Determine the [x, y] coordinate at the center of the cell enclosing the given text.  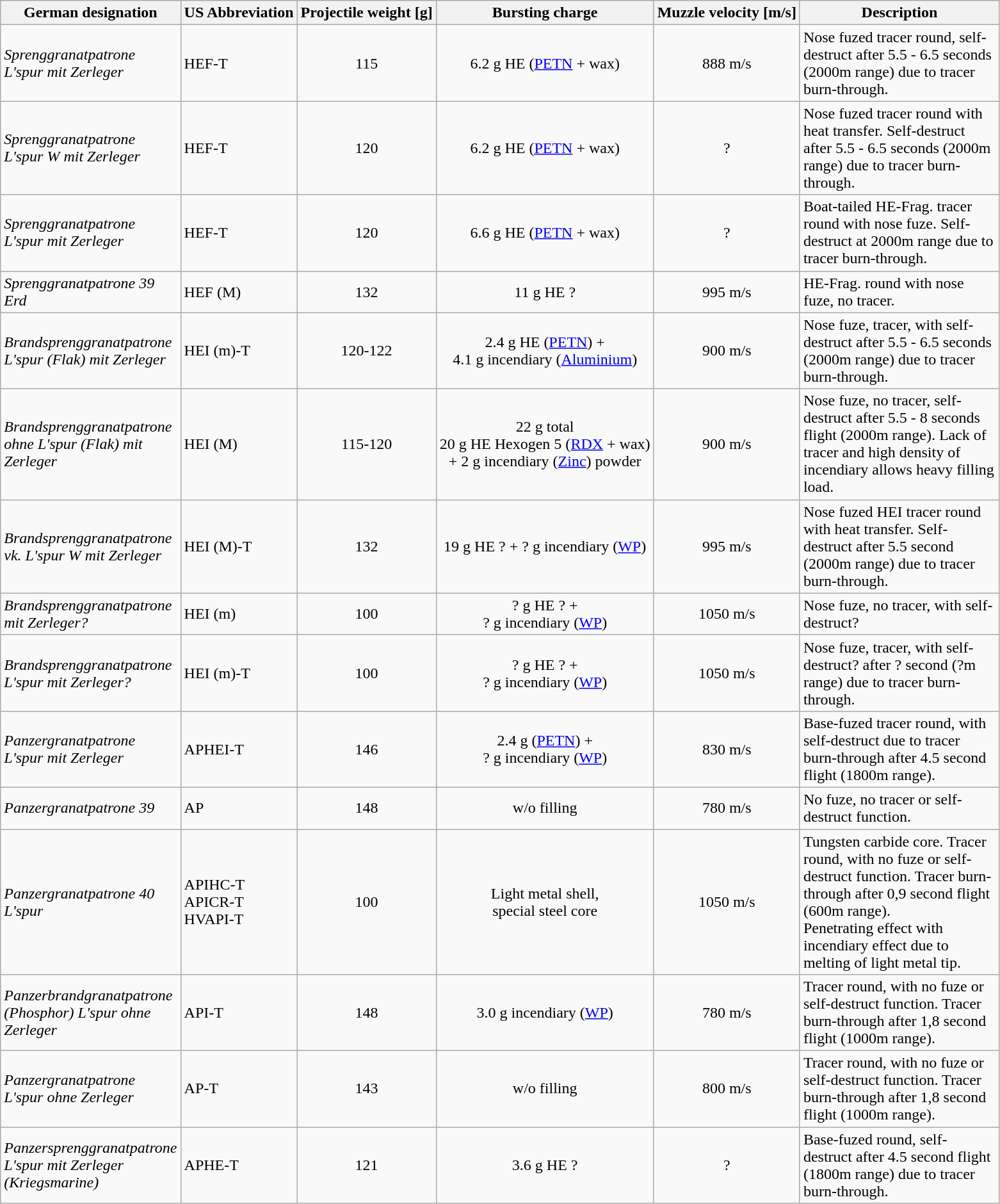
Nose fuze, no tracer, with self-destruct? [899, 614]
830 m/s [727, 749]
115-120 [366, 444]
Panzergranatpatrone 39 [91, 808]
AP-T [239, 1089]
Nose fuzed tracer round with heat transfer. Self-destruct after 5.5 - 6.5 seconds (2000m range) due to tracer burn-through. [899, 148]
Panzergranatpatrone L'spur ohne Zerleger [91, 1089]
Nose fuze, tracer, with self-destruct? after ? second (?m range) due to tracer burn-through. [899, 672]
Sprenggranatpatrone 39 Erd [91, 292]
APIHC-T APICR-T HVAPI-T [239, 902]
115 [366, 63]
3.0 g incendiary (WP) [545, 1013]
APHEI-T [239, 749]
HEF (M) [239, 292]
Panzergranatpatrone 40 L'spur [91, 902]
HEI (M)-T [239, 546]
Nose fuzed HEI tracer round with heat transfer. Self-destruct after 5.5 second (2000m range) due to tracer burn-through. [899, 546]
22 g total 20 g HE Hexogen 5 (RDX + wax) + 2 g incendiary (Zinc) powder [545, 444]
120-122 [366, 351]
Brandsprenggranatpatrone mit Zerleger? [91, 614]
888 m/s [727, 63]
800 m/s [727, 1089]
Muzzle velocity [m/s] [727, 13]
146 [366, 749]
Nose fuzed tracer round, self-destruct after 5.5 - 6.5 seconds (2000m range) due to tracer burn-through. [899, 63]
Brandsprenggranatpatrone vk. L'spur W mit Zerleger [91, 546]
Projectile weight [g] [366, 13]
Panzersprenggranatpatrone L'spur mit Zerleger (Kriegsmarine) [91, 1166]
121 [366, 1166]
German designation [91, 13]
Brandsprenggranatpatrone L'spur mit Zerleger? [91, 672]
Panzerbrandgranatpatrone (Phosphor) L'spur ohne Zerleger [91, 1013]
Base-fuzed tracer round, with self-destruct due to tracer burn-through after 4.5 second flight (1800m range). [899, 749]
Light metal shell, special steel core [545, 902]
AP [239, 808]
11 g HE ? [545, 292]
No fuze, no tracer or self-destruct function. [899, 808]
Boat-tailed HE-Frag. tracer round with nose fuze. Self-destruct at 2000m range due to tracer burn-through. [899, 233]
19 g HE ? + ? g incendiary (WP) [545, 546]
HE-Frag. round with nose fuze, no tracer. [899, 292]
APHE-T [239, 1166]
Nose fuze, tracer, with self-destruct after 5.5 - 6.5 seconds (2000m range) due to tracer burn-through. [899, 351]
Brandsprenggranatpatrone ohne L'spur (Flak) mit Zerleger [91, 444]
US Abbreviation [239, 13]
2.4 g HE (PETN) + 4.1 g incendiary (Aluminium) [545, 351]
Panzergranatpatrone L'spur mit Zerleger [91, 749]
API-T [239, 1013]
3.6 g HE ? [545, 1166]
Sprenggranatpatrone L'spur W mit Zerleger [91, 148]
143 [366, 1089]
Bursting charge [545, 13]
2.4 g (PETN) + ? g incendiary (WP) [545, 749]
Description [899, 13]
Base-fuzed round, self-destruct after 4.5 second flight (1800m range) due to tracer burn-through. [899, 1166]
6.6 g HE (PETN + wax) [545, 233]
HEI (M) [239, 444]
Brandsprenggranatpatrone L'spur (Flak) mit Zerleger [91, 351]
HEI (m) [239, 614]
